Extract the (x, y) coordinate from the center of the cell holding the provided text.  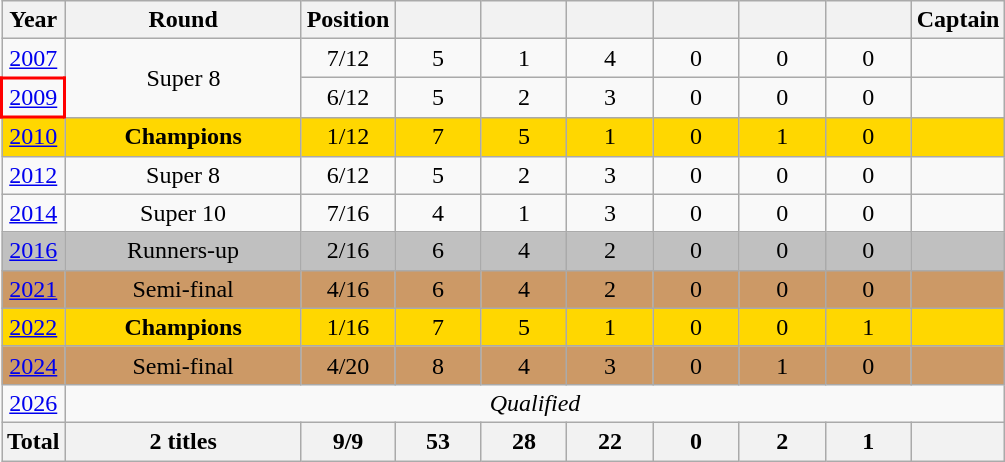
Super 10 (183, 213)
1/16 (348, 327)
4/16 (348, 289)
2022 (34, 327)
2016 (34, 251)
22 (610, 441)
2026 (34, 403)
28 (524, 441)
2021 (34, 289)
2014 (34, 213)
2009 (34, 98)
2 titles (183, 441)
2024 (34, 365)
Total (34, 441)
7/16 (348, 213)
Round (183, 20)
2010 (34, 136)
4/20 (348, 365)
Captain (958, 20)
8 (438, 365)
Position (348, 20)
2012 (34, 175)
2/16 (348, 251)
7/12 (348, 58)
Qualified (535, 403)
9/9 (348, 441)
Year (34, 20)
1/12 (348, 136)
53 (438, 441)
2007 (34, 58)
Runners-up (183, 251)
